Capture the cell that displays the provided text and extract its [X, Y] central coordinate. 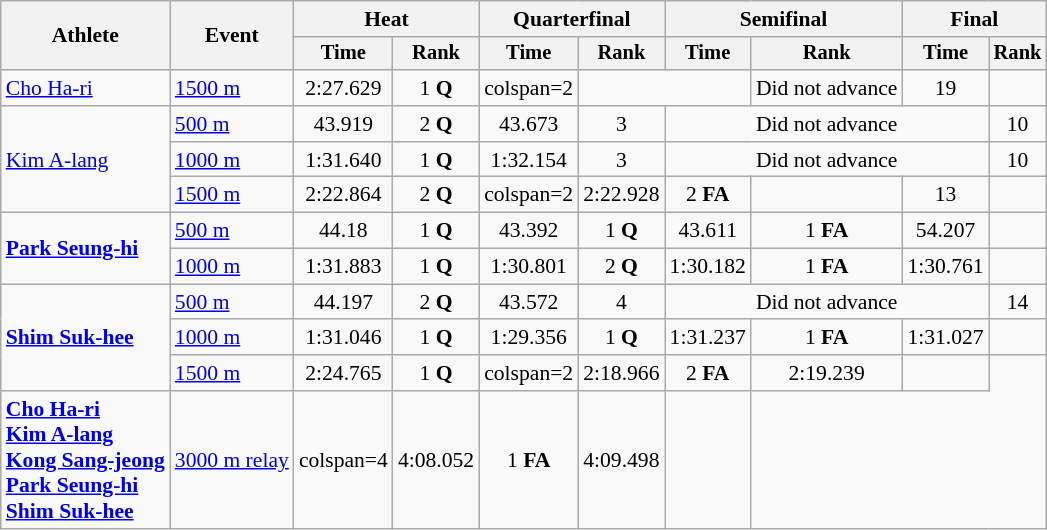
Quarterfinal [572, 19]
Cho Ha-ri Kim A-lang Kong Sang-jeong Park Seung-hi Shim Suk-hee [86, 460]
3000 m relay [232, 460]
4:08.052 [436, 460]
2:27.629 [344, 88]
Kim A-lang [86, 160]
1:31.027 [945, 338]
Park Seung-hi [86, 248]
44.197 [344, 302]
19 [945, 88]
colspan=4 [344, 460]
54.207 [945, 231]
1:29.356 [528, 338]
13 [945, 195]
2:22.928 [621, 195]
1:32.154 [528, 160]
2:22.864 [344, 195]
1:31.883 [344, 267]
Heat [386, 19]
43.673 [528, 124]
2:24.765 [344, 373]
Athlete [86, 36]
1:31.046 [344, 338]
43.572 [528, 302]
1:31.237 [708, 338]
4 [621, 302]
Shim Suk-hee [86, 338]
1:30.801 [528, 267]
44.18 [344, 231]
1:30.761 [945, 267]
43.611 [708, 231]
1:31.640 [344, 160]
43.919 [344, 124]
Final [974, 19]
2:19.239 [827, 373]
43.392 [528, 231]
14 [1018, 302]
Semifinal [784, 19]
Cho Ha-ri [86, 88]
Event [232, 36]
2:18.966 [621, 373]
1:30.182 [708, 267]
4:09.498 [621, 460]
